Find where the given text appears and provide that cell's center as (X, Y) coordinate. 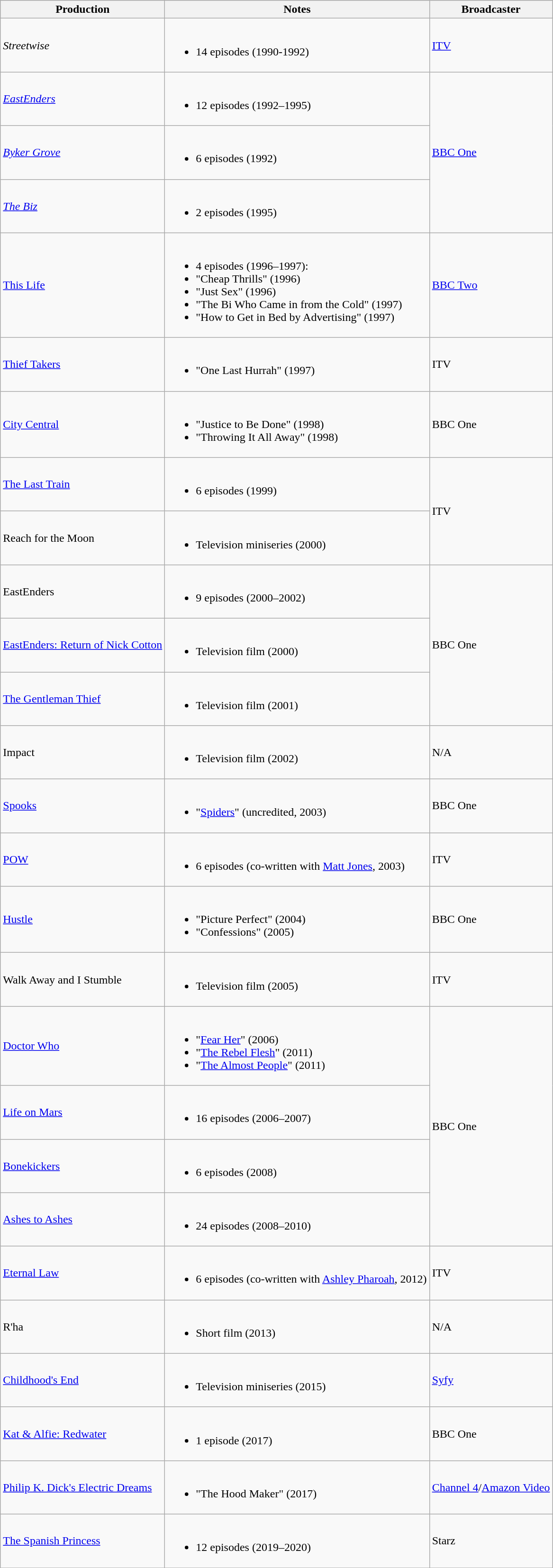
This Life (82, 285)
Ashes to Ashes (82, 1219)
9 episodes (2000–2002) (297, 592)
Broadcaster (491, 9)
The Gentleman Thief (82, 699)
Philip K. Dick's Electric Dreams (82, 1487)
Television miniseries (2000) (297, 538)
2 episodes (1995) (297, 206)
"Spiders" (uncredited, 2003) (297, 806)
Doctor Who (82, 1046)
Short film (2013) (297, 1326)
"The Hood Maker" (2017) (297, 1487)
1 episode (2017) (297, 1433)
24 episodes (2008–2010) (297, 1219)
Streetwise (82, 46)
12 episodes (1992–1995) (297, 99)
Television film (2002) (297, 753)
Byker Grove (82, 153)
Childhood's End (82, 1380)
Thief Takers (82, 364)
Television miniseries (2015) (297, 1380)
Kat & Alfie: Redwater (82, 1433)
Syfy (491, 1380)
The Biz (82, 206)
Television film (2000) (297, 645)
"One Last Hurrah" (1997) (297, 364)
Television film (2001) (297, 699)
The Last Train (82, 484)
6 episodes (co-written with Ashley Pharoah, 2012) (297, 1273)
Television film (2005) (297, 979)
"Fear Her" (2006)"The Rebel Flesh" (2011)"The Almost People" (2011) (297, 1046)
12 episodes (2019–2020) (297, 1541)
Production (82, 9)
Life on Mars (82, 1112)
Walk Away and I Stumble (82, 979)
Bonekickers (82, 1166)
16 episodes (2006–2007) (297, 1112)
6 episodes (2008) (297, 1166)
6 episodes (1999) (297, 484)
"Justice to Be Done" (1998)"Throwing It All Away" (1998) (297, 424)
6 episodes (1992) (297, 153)
Spooks (82, 806)
Impact (82, 753)
Notes (297, 9)
City Central (82, 424)
R'ha (82, 1326)
Eternal Law (82, 1273)
BBC Two (491, 285)
POW (82, 860)
"Picture Perfect" (2004)"Confessions" (2005) (297, 920)
4 episodes (1996–1997):"Cheap Thrills" (1996)"Just Sex" (1996)"The Bi Who Came in from the Cold" (1997)"How to Get in Bed by Advertising" (1997) (297, 285)
Starz (491, 1541)
EastEnders: Return of Nick Cotton (82, 645)
Hustle (82, 920)
Reach for the Moon (82, 538)
Channel 4/Amazon Video (491, 1487)
The Spanish Princess (82, 1541)
6 episodes (co-written with Matt Jones, 2003) (297, 860)
14 episodes (1990-1992) (297, 46)
